Detect which cell encompasses the target text, then output its [X, Y] center coordinate. 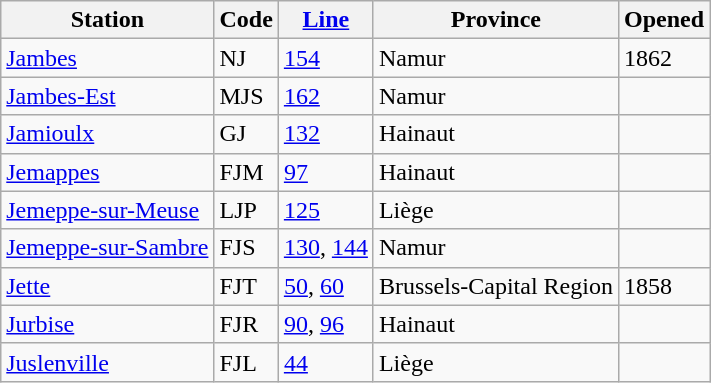
Code [246, 20]
97 [326, 172]
162 [326, 96]
Jamioulx [108, 134]
1858 [664, 286]
90, 96 [326, 324]
FJT [246, 286]
Jemeppe-sur-Sambre [108, 248]
Jemappes [108, 172]
FJR [246, 324]
Juslenville [108, 362]
130, 144 [326, 248]
LJP [246, 210]
Opened [664, 20]
Brussels-Capital Region [496, 286]
MJS [246, 96]
Jette [108, 286]
Jurbise [108, 324]
GJ [246, 134]
Station [108, 20]
Jambes [108, 58]
FJM [246, 172]
FJS [246, 248]
1862 [664, 58]
154 [326, 58]
50, 60 [326, 286]
Jambes-Est [108, 96]
FJL [246, 362]
44 [326, 362]
Jemeppe-sur-Meuse [108, 210]
Province [496, 20]
132 [326, 134]
NJ [246, 58]
125 [326, 210]
Line [326, 20]
